Pinpoint the cell where the given text exists, returning its (X, Y) midpoint coordinate. 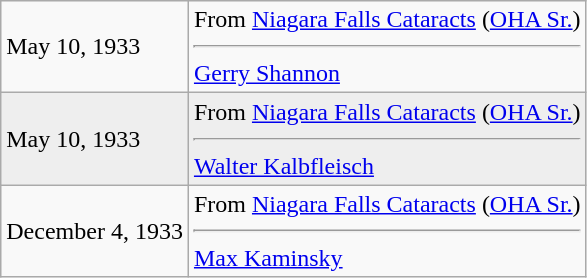
From Niagara Falls Cataracts (OHA Sr.)Max Kaminsky (387, 231)
From Niagara Falls Cataracts (OHA Sr.)Gerry Shannon (387, 47)
From Niagara Falls Cataracts (OHA Sr.)Walter Kalbfleisch (387, 139)
December 4, 1933 (95, 231)
